For the text-containing cell, return its midpoint in (x, y) coordinate format. 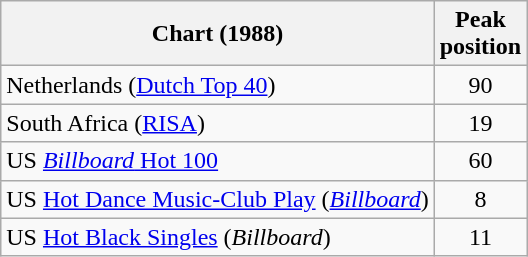
90 (480, 85)
60 (480, 161)
US Billboard Hot 100 (218, 161)
South Africa (RISA) (218, 123)
Netherlands (Dutch Top 40) (218, 85)
19 (480, 123)
US Hot Dance Music-Club Play (Billboard) (218, 199)
Peakposition (480, 34)
8 (480, 199)
11 (480, 237)
Chart (1988) (218, 34)
US Hot Black Singles (Billboard) (218, 237)
